Return the (X, Y) coordinate for the center point of the cell that contains the specified text.  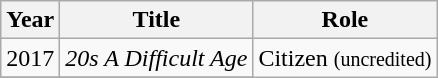
Citizen (uncredited) (345, 58)
20s A Difficult Age (156, 58)
Title (156, 20)
2017 (30, 58)
Role (345, 20)
Year (30, 20)
